Search for the cell housing the specified text and yield its (x, y) center coordinate. 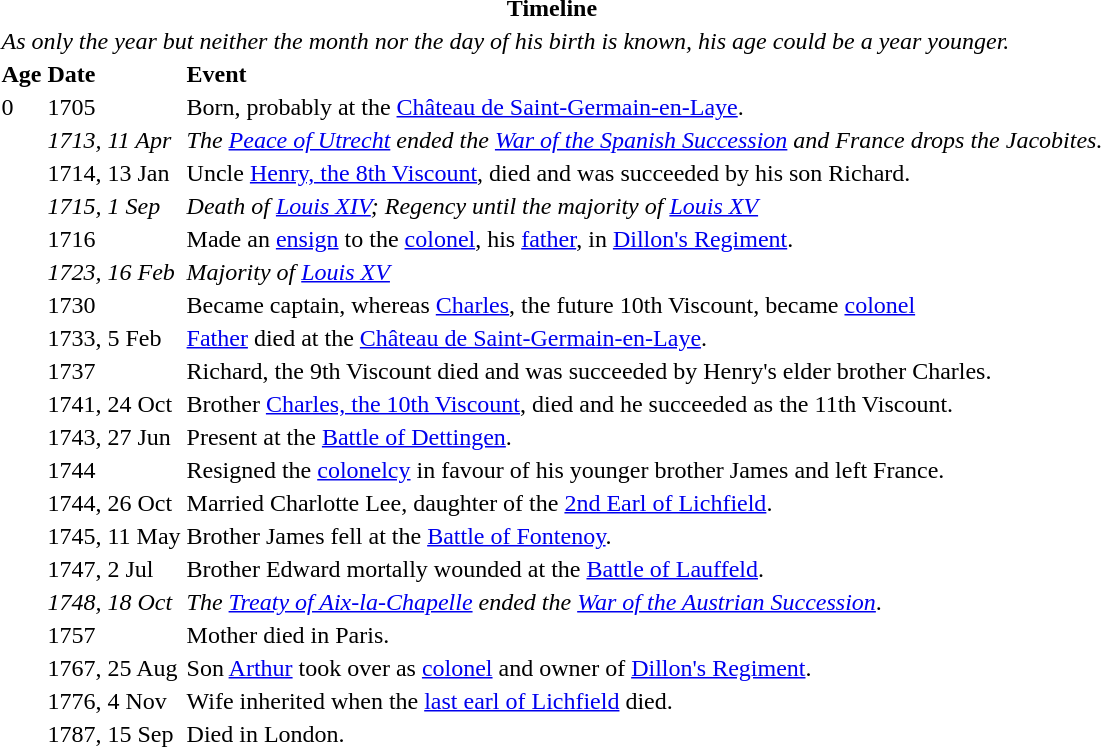
1714, 13 Jan (114, 173)
1705 (114, 107)
1744, 26 Oct (114, 503)
1744 (114, 470)
1733, 5 Feb (114, 338)
1745, 11 May (114, 536)
1741, 24 Oct (114, 404)
1723, 16 Feb (114, 272)
1748, 18 Oct (114, 602)
1716 (114, 239)
1757 (114, 635)
1730 (114, 305)
1743, 27 Jun (114, 437)
1737 (114, 371)
Age (22, 74)
1776, 4 Nov (114, 701)
1715, 1 Sep (114, 206)
Date (114, 74)
1713, 11 Apr (114, 140)
1767, 25 Aug (114, 668)
1747, 2 Jul (114, 569)
0 (22, 107)
